Return (X, Y) of the center of cell containing provided text 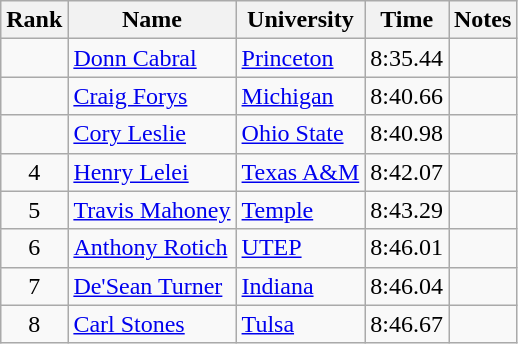
8:40.66 (407, 96)
8:43.29 (407, 210)
8:46.04 (407, 286)
4 (34, 172)
University (300, 20)
Michigan (300, 96)
Travis Mahoney (152, 210)
5 (34, 210)
Name (152, 20)
Donn Cabral (152, 58)
8:35.44 (407, 58)
Craig Forys (152, 96)
Texas A&M (300, 172)
6 (34, 248)
Notes (482, 20)
UTEP (300, 248)
Temple (300, 210)
8:40.98 (407, 134)
Anthony Rotich (152, 248)
Princeton (300, 58)
Time (407, 20)
7 (34, 286)
8:42.07 (407, 172)
De'Sean Turner (152, 286)
Indiana (300, 286)
8 (34, 324)
Cory Leslie (152, 134)
Carl Stones (152, 324)
Tulsa (300, 324)
Henry Lelei (152, 172)
8:46.67 (407, 324)
Ohio State (300, 134)
Rank (34, 20)
8:46.01 (407, 248)
